Detect which cell encompasses the target text, then output its [x, y] center coordinate. 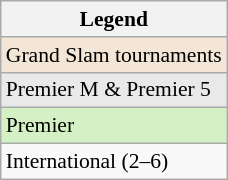
Premier [114, 126]
Grand Slam tournaments [114, 55]
Legend [114, 19]
International (2–6) [114, 162]
Premier M & Premier 5 [114, 90]
